Identify which cell holds the provided text, then report its [x, y] central coordinate. 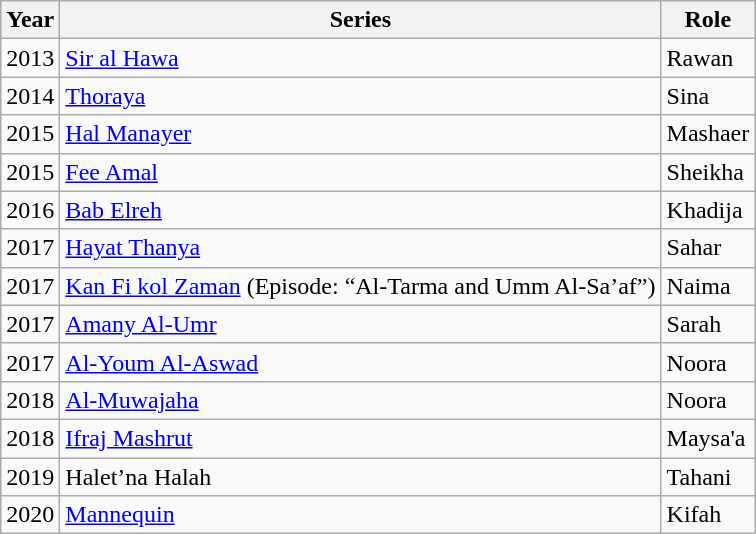
Mannequin [360, 515]
Role [708, 20]
Amany Al-Umr [360, 324]
Year [30, 20]
Sina [708, 96]
Sheikha [708, 172]
Sarah [708, 324]
2013 [30, 58]
Bab Elreh [360, 210]
Hal Manayer [360, 134]
Kifah [708, 515]
Ifraj Mashrut [360, 438]
Fee Amal [360, 172]
Mashaer [708, 134]
2019 [30, 477]
Maysa'a [708, 438]
Series [360, 20]
2016 [30, 210]
Kan Fi kol Zaman (Episode: “Al-Tarma and Umm Al-Sa’af”) [360, 286]
Khadija [708, 210]
Naima [708, 286]
2014 [30, 96]
Al-Youm Al-Aswad [360, 362]
Sir al Hawa [360, 58]
Rawan [708, 58]
2020 [30, 515]
Tahani [708, 477]
Sahar [708, 248]
Halet’na Halah [360, 477]
Al-Muwajaha [360, 400]
Thoraya [360, 96]
Hayat Thanya [360, 248]
